Extract the (X, Y) coordinate from the center of the cell holding the provided text.  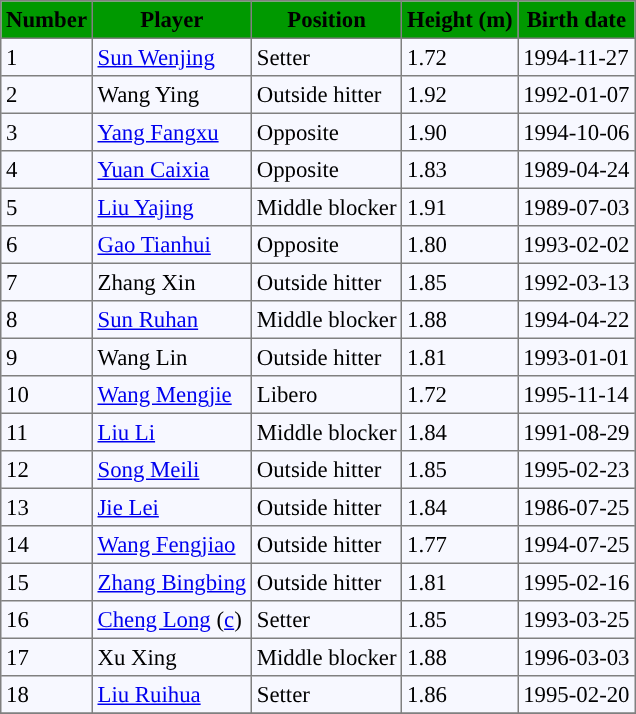
3 (47, 132)
Liu Li (172, 432)
Player (172, 20)
2 (47, 95)
10 (47, 395)
14 (47, 545)
Sun Wenjing (172, 57)
1992-03-13 (576, 282)
16 (47, 620)
1992-01-07 (576, 95)
Wang Lin (172, 357)
1994-07-25 (576, 545)
1994-11-27 (576, 57)
Zhang Xin (172, 282)
1.86 (460, 695)
Liu Ruihua (172, 695)
1995-02-23 (576, 470)
Height (m) (460, 20)
1993-01-01 (576, 357)
Wang Fengjiao (172, 545)
Sun Ruhan (172, 320)
1.91 (460, 207)
Position (326, 20)
Libero (326, 395)
1989-07-03 (576, 207)
Wang Ying (172, 95)
Yuan Caixia (172, 170)
17 (47, 657)
1.77 (460, 545)
8 (47, 320)
18 (47, 695)
1993-02-02 (576, 245)
Gao Tianhui (172, 245)
Liu Yajing (172, 207)
9 (47, 357)
7 (47, 282)
1989-04-24 (576, 170)
Zhang Bingbing (172, 582)
1996-03-03 (576, 657)
1.92 (460, 95)
1991-08-29 (576, 432)
1.80 (460, 245)
1995-11-14 (576, 395)
1994-10-06 (576, 132)
12 (47, 470)
1995-02-16 (576, 582)
Yang Fangxu (172, 132)
Birth date (576, 20)
1.83 (460, 170)
1995-02-20 (576, 695)
1 (47, 57)
1.90 (460, 132)
Number (47, 20)
Xu Xing (172, 657)
1986-07-25 (576, 507)
11 (47, 432)
1993-03-25 (576, 620)
4 (47, 170)
1994-04-22 (576, 320)
Song Meili (172, 470)
Wang Mengjie (172, 395)
6 (47, 245)
Jie Lei (172, 507)
15 (47, 582)
Cheng Long (c) (172, 620)
13 (47, 507)
5 (47, 207)
